Return [x, y] of the center of cell containing provided text 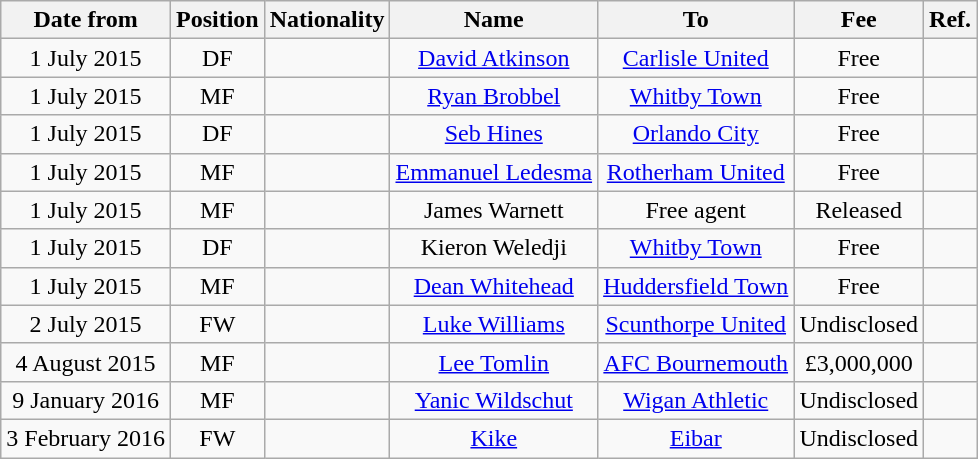
James Warnett [494, 210]
2 July 2015 [86, 324]
Name [494, 20]
Yanic Wildschut [494, 400]
Scunthorpe United [696, 324]
Free agent [696, 210]
Nationality [327, 20]
4 August 2015 [86, 362]
Lee Tomlin [494, 362]
Ref. [950, 20]
Kieron Weledji [494, 248]
Orlando City [696, 134]
3 February 2016 [86, 438]
Dean Whitehead [494, 286]
Eibar [696, 438]
To [696, 20]
Released [859, 210]
Kike [494, 438]
Rotherham United [696, 172]
David Atkinson [494, 58]
Seb Hines [494, 134]
£3,000,000 [859, 362]
Position [217, 20]
9 January 2016 [86, 400]
Ryan Brobbel [494, 96]
Wigan Athletic [696, 400]
Carlisle United [696, 58]
Emmanuel Ledesma [494, 172]
AFC Bournemouth [696, 362]
Date from [86, 20]
Huddersfield Town [696, 286]
Luke Williams [494, 324]
Fee [859, 20]
